Pinpoint the cell where the given text exists, returning its [X, Y] midpoint coordinate. 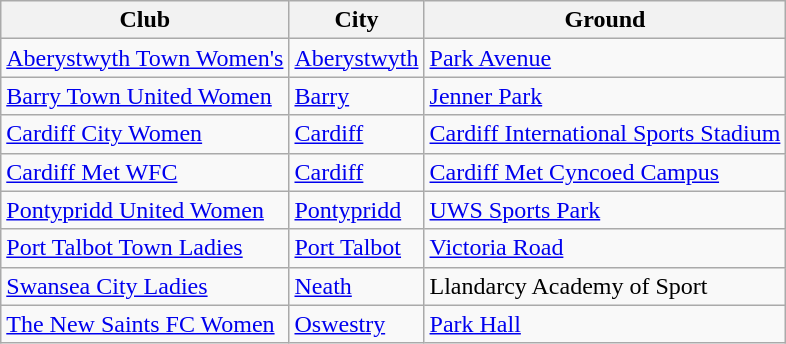
City [356, 20]
Pontypridd United Women [145, 210]
Jenner Park [605, 96]
Port Talbot Town Ladies [145, 248]
Oswestry [356, 324]
Park Hall [605, 324]
The New Saints FC Women [145, 324]
UWS Sports Park [605, 210]
Aberystwyth Town Women's [145, 58]
Swansea City Ladies [145, 286]
Pontypridd [356, 210]
Aberystwyth [356, 58]
Club [145, 20]
Barry Town United Women [145, 96]
Barry [356, 96]
Cardiff City Women [145, 134]
Cardiff Met Cyncoed Campus [605, 172]
Llandarcy Academy of Sport [605, 286]
Cardiff Met WFC [145, 172]
Ground [605, 20]
Park Avenue [605, 58]
Port Talbot [356, 248]
Cardiff International Sports Stadium [605, 134]
Neath [356, 286]
Victoria Road [605, 248]
